Search for the cell housing the specified text and yield its (X, Y) center coordinate. 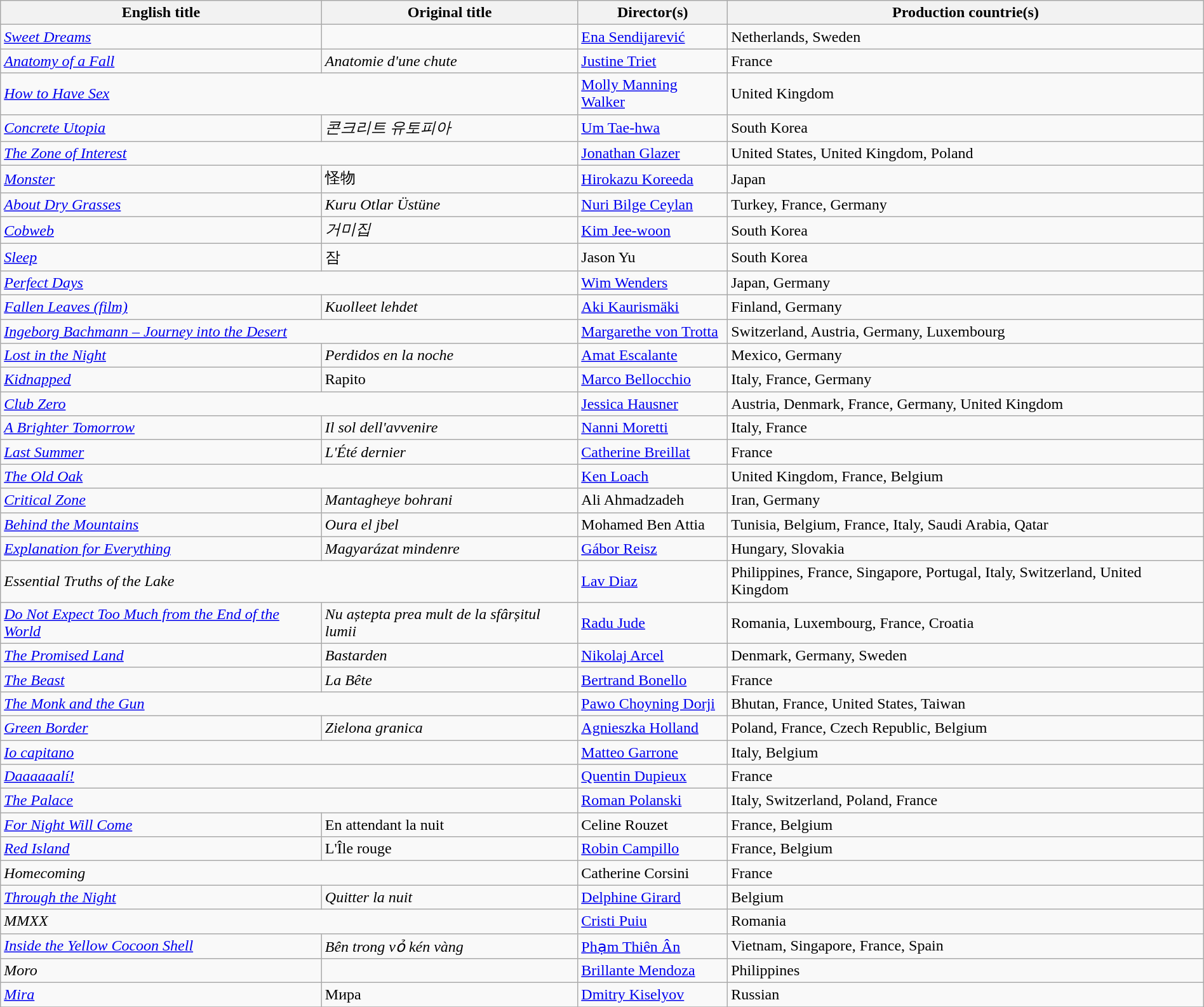
Concrete Utopia (161, 128)
United Kingdom (966, 94)
Production countrie(s) (966, 13)
Poland, France, Czech Republic, Belgium (966, 728)
Phạm Thiên Ân (653, 946)
Gábor Reisz (653, 549)
Hungary, Slovakia (966, 549)
Um Tae-hwa (653, 128)
Kim Jee-woon (653, 230)
Ken Loach (653, 476)
Italy, France (966, 428)
Margarethe von Trotta (653, 331)
Denmark, Germany, Sweden (966, 655)
Marco Bellocchio (653, 380)
Ena Sendijarević (653, 37)
Oura el jbel (450, 524)
콘크리트 유토피아 (450, 128)
Roman Polanski (653, 801)
English title (161, 13)
Vietnam, Singapore, France, Spain (966, 946)
Explanation for Everything (161, 549)
Nuri Bilge Ceylan (653, 204)
Iran, Germany (966, 500)
Inside the Yellow Cocoon Shell (161, 946)
Behind the Mountains (161, 524)
L'Île rouge (450, 849)
En attendant la nuit (450, 825)
Radu Jude (653, 622)
Moro (161, 971)
Perfect Days (290, 283)
Justine Triet (653, 61)
Matteo Garrone (653, 752)
Mexico, Germany (966, 356)
Catherine Breillat (653, 452)
Quitter la nuit (450, 897)
The Beast (161, 679)
Zielona granica (450, 728)
Rapito (450, 380)
Nanni Moretti (653, 428)
Amat Escalante (653, 356)
Sweet Dreams (161, 37)
Italy, France, Germany (966, 380)
Essential Truths of the Lake (290, 582)
Kuolleet lehdet (450, 307)
Mantagheye bohrani (450, 500)
Brillante Mendoza (653, 971)
Kuru Otlar Üstüne (450, 204)
Lav Diaz (653, 582)
Through the Night (161, 897)
Bên trong vỏ kén vàng (450, 946)
Sleep (161, 258)
The Monk and the Gun (290, 704)
Molly Manning Walker (653, 94)
Cristi Puiu (653, 921)
Ali Ahmadzadeh (653, 500)
Kidnapped (161, 380)
Philippines, France, Singapore, Portugal, Italy, Switzerland, United Kingdom (966, 582)
How to Have Sex (290, 94)
L'Été dernier (450, 452)
Celine Rouzet (653, 825)
Мира (450, 995)
The Promised Land (161, 655)
Mira (161, 995)
Daaaaaalí! (290, 777)
Jason Yu (653, 258)
Bertrand Bonello (653, 679)
The Zone of Interest (290, 154)
United States, United Kingdom, Poland (966, 154)
The Old Oak (290, 476)
Do Not Expect Too Much from the End of the World (161, 622)
Critical Zone (161, 500)
Austria, Denmark, France, Germany, United Kingdom (966, 404)
Aki Kaurismäki (653, 307)
Il sol dell'avvenire (450, 428)
Tunisia, Belgium, France, Italy, Saudi Arabia, Qatar (966, 524)
Bhutan, France, United States, Taiwan (966, 704)
Anatomy of a Fall (161, 61)
About Dry Grasses (161, 204)
Russian (966, 995)
Lost in the Night (161, 356)
Turkey, France, Germany (966, 204)
Nu aștepta prea mult de la sfârșitul lumii (450, 622)
Fallen Leaves (film) (161, 307)
Italy, Switzerland, Poland, France (966, 801)
Club Zero (290, 404)
Ingeborg Bachmann – Journey into the Desert (290, 331)
Green Border (161, 728)
Director(s) (653, 13)
Romania, Luxembourg, France, Croatia (966, 622)
Red Island (161, 849)
Delphine Girard (653, 897)
United Kingdom, France, Belgium (966, 476)
Dmitry Kiselyov (653, 995)
Nikolaj Arcel (653, 655)
Pawo Choyning Dorji (653, 704)
Switzerland, Austria, Germany, Luxembourg (966, 331)
거미집 (450, 230)
For Night Will Come (161, 825)
The Palace (290, 801)
A Brighter Tomorrow (161, 428)
Italy, Belgium (966, 752)
Quentin Dupieux (653, 777)
Original title (450, 13)
Hirokazu Koreeda (653, 179)
잠 (450, 258)
Homecoming (290, 873)
Cobweb (161, 230)
Robin Campillo (653, 849)
Bastarden (450, 655)
Japan, Germany (966, 283)
Wim Wenders (653, 283)
Magyarázat mindenre (450, 549)
Anatomie d'une chute (450, 61)
Jonathan Glazer (653, 154)
Last Summer (161, 452)
Netherlands, Sweden (966, 37)
Monster (161, 179)
Jessica Hausner (653, 404)
怪物 (450, 179)
Perdidos en la noche (450, 356)
Romania (966, 921)
Belgium (966, 897)
Finland, Germany (966, 307)
Io capitano (290, 752)
MMXX (290, 921)
Catherine Corsini (653, 873)
Japan (966, 179)
La Bête (450, 679)
Mohamed Ben Attia (653, 524)
Philippines (966, 971)
Agnieszka Holland (653, 728)
